Capture the cell that displays the provided text and extract its (x, y) central coordinate. 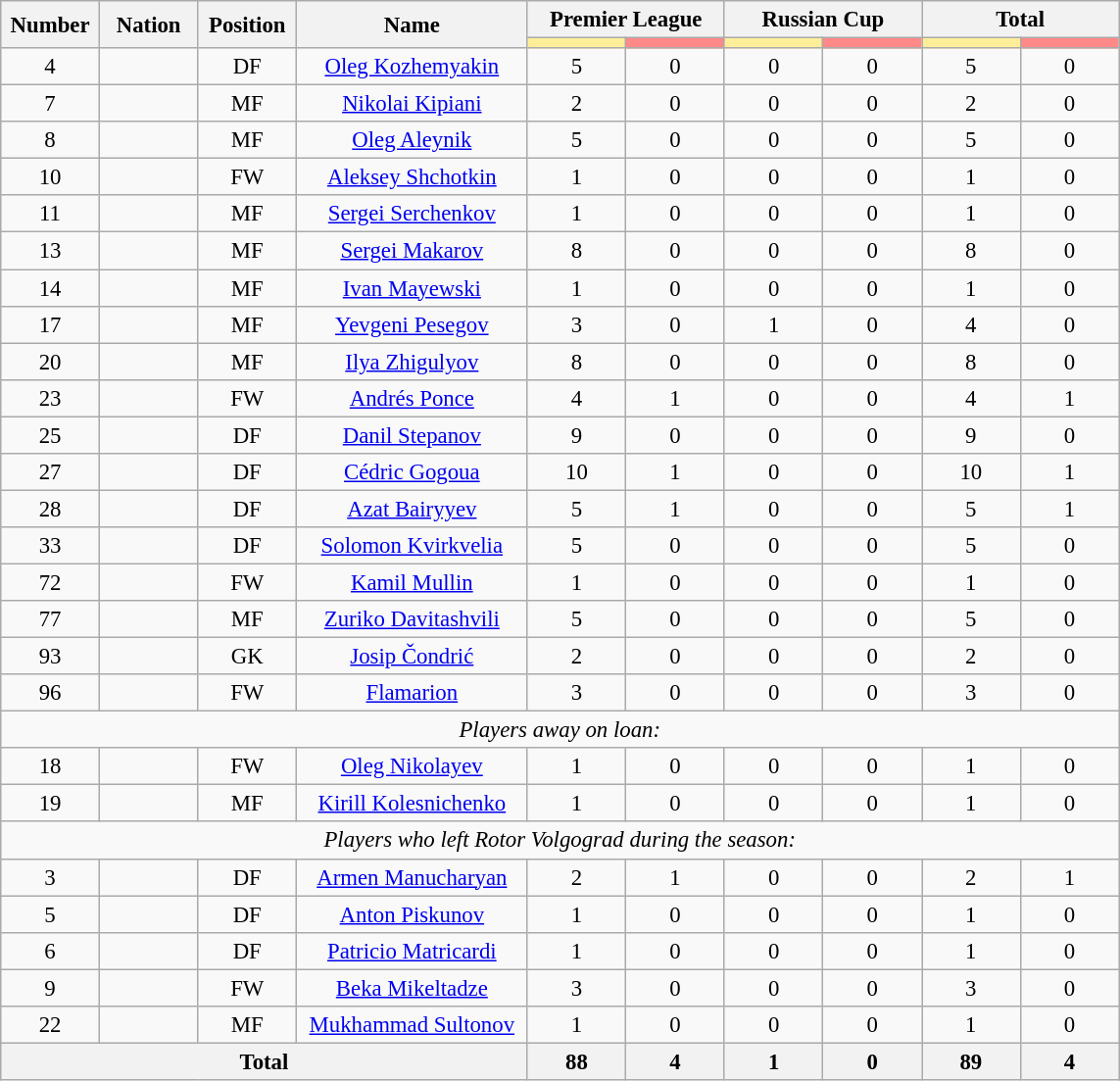
6 (51, 951)
Oleg Nikolayev (413, 766)
19 (51, 804)
Oleg Aleynik (413, 140)
Patricio Matricardi (413, 951)
Cédric Gogoua (413, 472)
Ilya Zhigulyov (413, 362)
Nation (149, 25)
77 (51, 619)
Position (247, 25)
Russian Cup (823, 20)
96 (51, 693)
17 (51, 324)
Name (413, 25)
Josip Čondrić (413, 657)
Armen Manucharyan (413, 877)
Flamarion (413, 693)
93 (51, 657)
GK (247, 657)
Aleksey Shchotkin (413, 177)
Players away on loan: (560, 730)
Ivan Mayewski (413, 288)
Players who left Rotor Volgograd during the season: (560, 841)
33 (51, 546)
23 (51, 398)
Sergei Serchenkov (413, 215)
7 (51, 104)
Andrés Ponce (413, 398)
Sergei Makarov (413, 251)
28 (51, 509)
Yevgeni Pesegov (413, 324)
Mukhammad Sultonov (413, 1025)
Beka Mikeltadze (413, 988)
Number (51, 25)
Danil Stepanov (413, 435)
Nikolai Kipiani (413, 104)
20 (51, 362)
Solomon Kvirkvelia (413, 546)
Anton Piskunov (413, 914)
14 (51, 288)
Kirill Kolesnichenko (413, 804)
18 (51, 766)
25 (51, 435)
Azat Bairyyev (413, 509)
Premier League (625, 20)
88 (576, 1061)
Kamil Mullin (413, 582)
27 (51, 472)
11 (51, 215)
Oleg Kozhemyakin (413, 67)
22 (51, 1025)
89 (970, 1061)
72 (51, 582)
13 (51, 251)
Zuriko Davitashvili (413, 619)
